Locate the cell with the specified text and output its (X, Y) center coordinate. 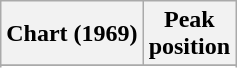
Peakposition (189, 34)
Chart (1969) (72, 34)
